Search for the cell housing the specified text and yield its (X, Y) center coordinate. 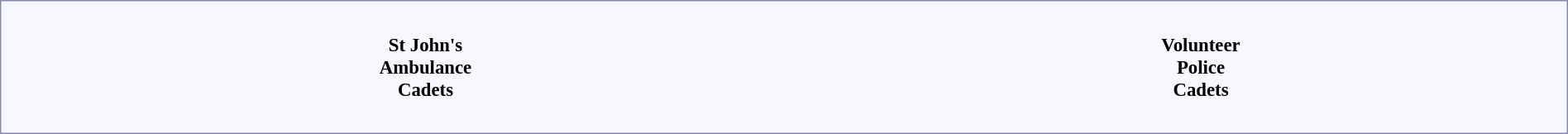
VolunteerPoliceCadets (1201, 67)
St John'sAmbulanceCadets (425, 67)
